Output the (x, y) coordinate of the center of the cell containing the given text.  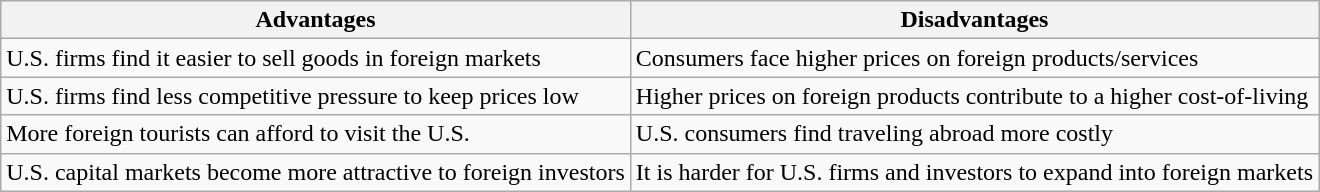
U.S. firms find less competitive pressure to keep prices low (316, 96)
More foreign tourists can afford to visit the U.S. (316, 134)
U.S. capital markets become more attractive to foreign investors (316, 172)
Advantages (316, 20)
Consumers face higher prices on foreign products/services (974, 58)
U.S. firms find it easier to sell goods in foreign markets (316, 58)
Disadvantages (974, 20)
Higher prices on foreign products contribute to a higher cost-of-living (974, 96)
It is harder for U.S. firms and investors to expand into foreign markets (974, 172)
U.S. consumers find traveling abroad more costly (974, 134)
